For the text-containing cell, return its midpoint in [x, y] coordinate format. 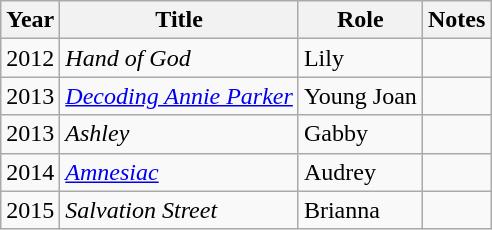
Salvation Street [180, 210]
Gabby [360, 134]
Notes [456, 20]
Audrey [360, 172]
2015 [30, 210]
Title [180, 20]
Hand of God [180, 58]
Amnesiac [180, 172]
Year [30, 20]
Lily [360, 58]
2014 [30, 172]
Brianna [360, 210]
Young Joan [360, 96]
Role [360, 20]
2012 [30, 58]
Ashley [180, 134]
Decoding Annie Parker [180, 96]
